Return (x, y) of the center of cell containing provided text 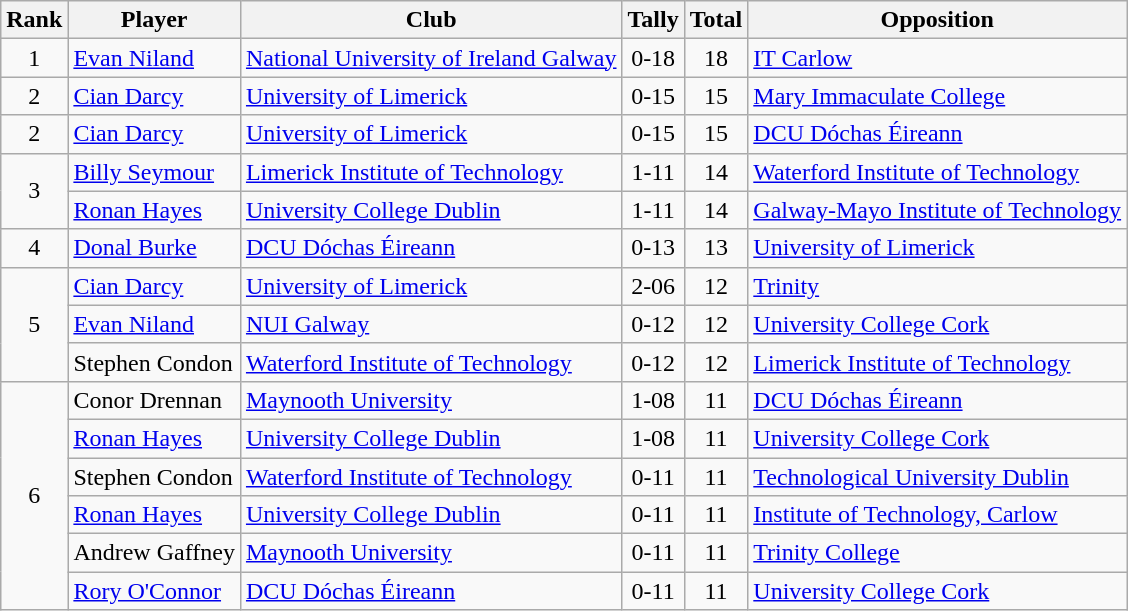
Trinity (938, 286)
Club (431, 20)
Conor Drennan (154, 400)
Opposition (938, 20)
0-13 (653, 248)
4 (34, 248)
5 (34, 324)
NUI Galway (431, 324)
Andrew Gaffney (154, 553)
National University of Ireland Galway (431, 58)
Technological University Dublin (938, 477)
6 (34, 495)
Tally (653, 20)
Donal Burke (154, 248)
Rory O'Connor (154, 591)
3 (34, 191)
IT Carlow (938, 58)
Mary Immaculate College (938, 96)
Total (716, 20)
18 (716, 58)
Galway-Mayo Institute of Technology (938, 210)
Institute of Technology, Carlow (938, 515)
Rank (34, 20)
Player (154, 20)
Trinity College (938, 553)
2-06 (653, 286)
Billy Seymour (154, 172)
1 (34, 58)
13 (716, 248)
0-18 (653, 58)
